Locate the cell with the specified text and output its [X, Y] center coordinate. 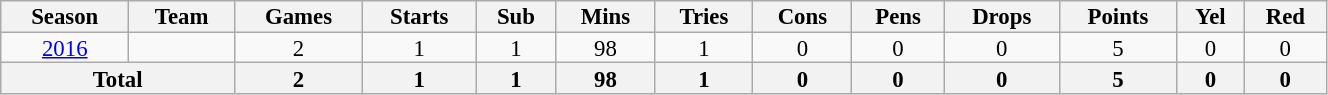
Red [1285, 16]
Drops [1002, 16]
Starts [420, 16]
2016 [65, 48]
Total [118, 78]
Season [65, 16]
Team [182, 16]
Sub [516, 16]
Pens [898, 16]
Tries [704, 16]
Points [1118, 16]
Mins [606, 16]
Yel [1211, 16]
Cons [802, 16]
Games [299, 16]
